Return the (x, y) coordinate for the center point of the cell that contains the specified text.  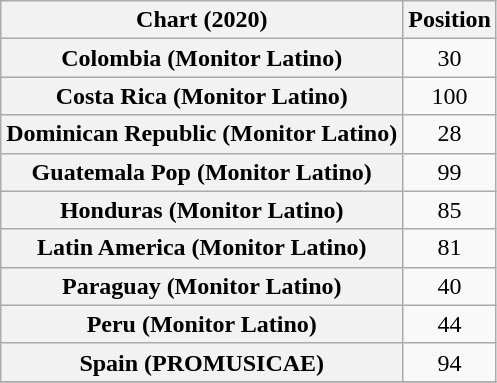
30 (450, 58)
Position (450, 20)
Chart (2020) (202, 20)
81 (450, 248)
Spain (PROMUSICAE) (202, 362)
100 (450, 96)
44 (450, 324)
Latin America (Monitor Latino) (202, 248)
Paraguay (Monitor Latino) (202, 286)
Peru (Monitor Latino) (202, 324)
28 (450, 134)
85 (450, 210)
94 (450, 362)
Costa Rica (Monitor Latino) (202, 96)
Honduras (Monitor Latino) (202, 210)
Colombia (Monitor Latino) (202, 58)
40 (450, 286)
Guatemala Pop (Monitor Latino) (202, 172)
99 (450, 172)
Dominican Republic (Monitor Latino) (202, 134)
